Provide the [x, y] coordinate of the cell's center where the given text is located.  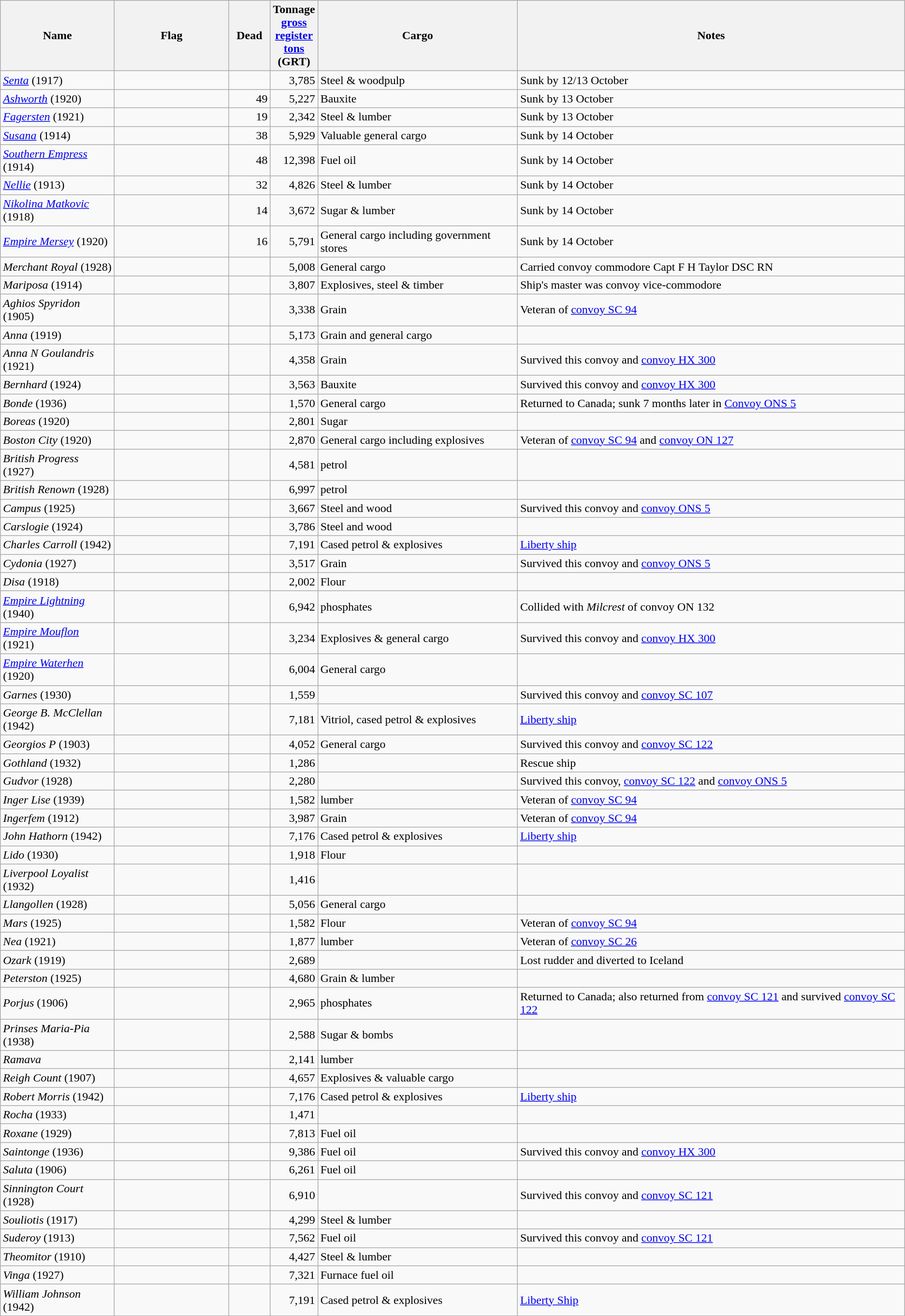
Gothland (1932) [58, 763]
49 [249, 99]
1,471 [294, 1115]
Grain and general cargo [418, 335]
7,813 [294, 1133]
Aghios Spyridon (1905) [58, 309]
3,563 [294, 385]
Veteran of convoy SC 26 [711, 941]
Saintonge (1936) [58, 1152]
Robert Morris (1942) [58, 1097]
Merchant Royal (1928) [58, 266]
Furnace fuel oil [418, 1275]
Empire Waterhen (1920) [58, 669]
2,002 [294, 582]
Bernhard (1924) [58, 385]
Inger Lise (1939) [58, 800]
5,056 [294, 905]
Anna N Goulandris (1921) [58, 360]
John Hathorn (1942) [58, 836]
6,261 [294, 1170]
7,181 [294, 719]
Ship's master was convoy vice-commodore [711, 285]
3,672 [294, 210]
Charles Carroll (1942) [58, 545]
Fagersten (1921) [58, 117]
Gudvor (1928) [58, 781]
38 [249, 135]
2,870 [294, 440]
3,234 [294, 638]
General cargo including explosives [418, 440]
Boston City (1920) [58, 440]
9,386 [294, 1152]
British Renown (1928) [58, 490]
Empire Lightning (1940) [58, 606]
Mars (1925) [58, 923]
Returned to Canada; also returned from convoy SC 121 and survived convoy SC 122 [711, 1003]
Vinga (1927) [58, 1275]
Porjus (1906) [58, 1003]
4,657 [294, 1078]
Flag [172, 36]
Prinses Maria-Pia (1938) [58, 1035]
Empire Mersey (1920) [58, 242]
16 [249, 242]
5,008 [294, 266]
Cargo [418, 36]
7,321 [294, 1275]
3,987 [294, 818]
Tonnage gross register tons (GRT) [294, 36]
Name [58, 36]
5,929 [294, 135]
4,299 [294, 1220]
Sinnington Court (1928) [58, 1195]
3,667 [294, 508]
Mariposa (1914) [58, 285]
Sunk by 12/13 October [711, 80]
5,227 [294, 99]
1,570 [294, 403]
General cargo including government stores [418, 242]
Survived this convoy and convoy SC 107 [711, 695]
Georgios P (1903) [58, 745]
Carried convoy commodore Capt F H Taylor DSC RN [711, 266]
Dead [249, 36]
Southern Empress (1914) [58, 161]
Sugar [418, 422]
4,581 [294, 465]
4,680 [294, 978]
William Johnson (1942) [58, 1300]
4,427 [294, 1257]
3,338 [294, 309]
George B. McClellan (1942) [58, 719]
Sugar & bombs [418, 1035]
1,877 [294, 941]
Ozark (1919) [58, 960]
3,807 [294, 285]
6,004 [294, 669]
Steel & woodpulp [418, 80]
3,786 [294, 526]
2,588 [294, 1035]
Empire Mouflon (1921) [58, 638]
Ramava [58, 1060]
6,997 [294, 490]
Rocha (1933) [58, 1115]
2,965 [294, 1003]
Liberty Ship [711, 1300]
2,280 [294, 781]
Ashworth (1920) [58, 99]
7,562 [294, 1238]
Senta (1917) [58, 80]
Vitriol, cased petrol & explosives [418, 719]
Survived this convoy and convoy SC 122 [711, 745]
19 [249, 117]
Grain & lumber [418, 978]
Valuable general cargo [418, 135]
6,910 [294, 1195]
Bonde (1936) [58, 403]
2,141 [294, 1060]
4,052 [294, 745]
Explosives & valuable cargo [418, 1078]
Liverpool Loyalist (1932) [58, 880]
Souliotis (1917) [58, 1220]
Carslogie (1924) [58, 526]
Cydonia (1927) [58, 563]
Suderoy (1913) [58, 1238]
14 [249, 210]
Returned to Canada; sunk 7 months later in Convoy ONS 5 [711, 403]
Lido (1930) [58, 855]
2,342 [294, 117]
Disa (1918) [58, 582]
Theomitor (1910) [58, 1257]
Explosives, steel & timber [418, 285]
5,173 [294, 335]
Nea (1921) [58, 941]
Campus (1925) [58, 508]
48 [249, 161]
6,942 [294, 606]
12,398 [294, 161]
1,918 [294, 855]
Notes [711, 36]
Lost rudder and diverted to Iceland [711, 960]
Llangollen (1928) [58, 905]
1,416 [294, 880]
Roxane (1929) [58, 1133]
1,559 [294, 695]
1,286 [294, 763]
Nellie (1913) [58, 185]
Ingerfem (1912) [58, 818]
Peterston (1925) [58, 978]
Reigh Count (1907) [58, 1078]
Susana (1914) [58, 135]
Nikolina Matkovic (1918) [58, 210]
32 [249, 185]
3,517 [294, 563]
2,801 [294, 422]
Anna (1919) [58, 335]
Explosives & general cargo [418, 638]
Rescue ship [711, 763]
2,689 [294, 960]
British Progress (1927) [58, 465]
Garnes (1930) [58, 695]
Boreas (1920) [58, 422]
Saluta (1906) [58, 1170]
3,785 [294, 80]
Sugar & lumber [418, 210]
Survived this convoy, convoy SC 122 and convoy ONS 5 [711, 781]
Veteran of convoy SC 94 and convoy ON 127 [711, 440]
Collided with Milcrest of convoy ON 132 [711, 606]
5,791 [294, 242]
4,358 [294, 360]
4,826 [294, 185]
